Output the (X, Y) coordinate of the center of the cell containing the given text.  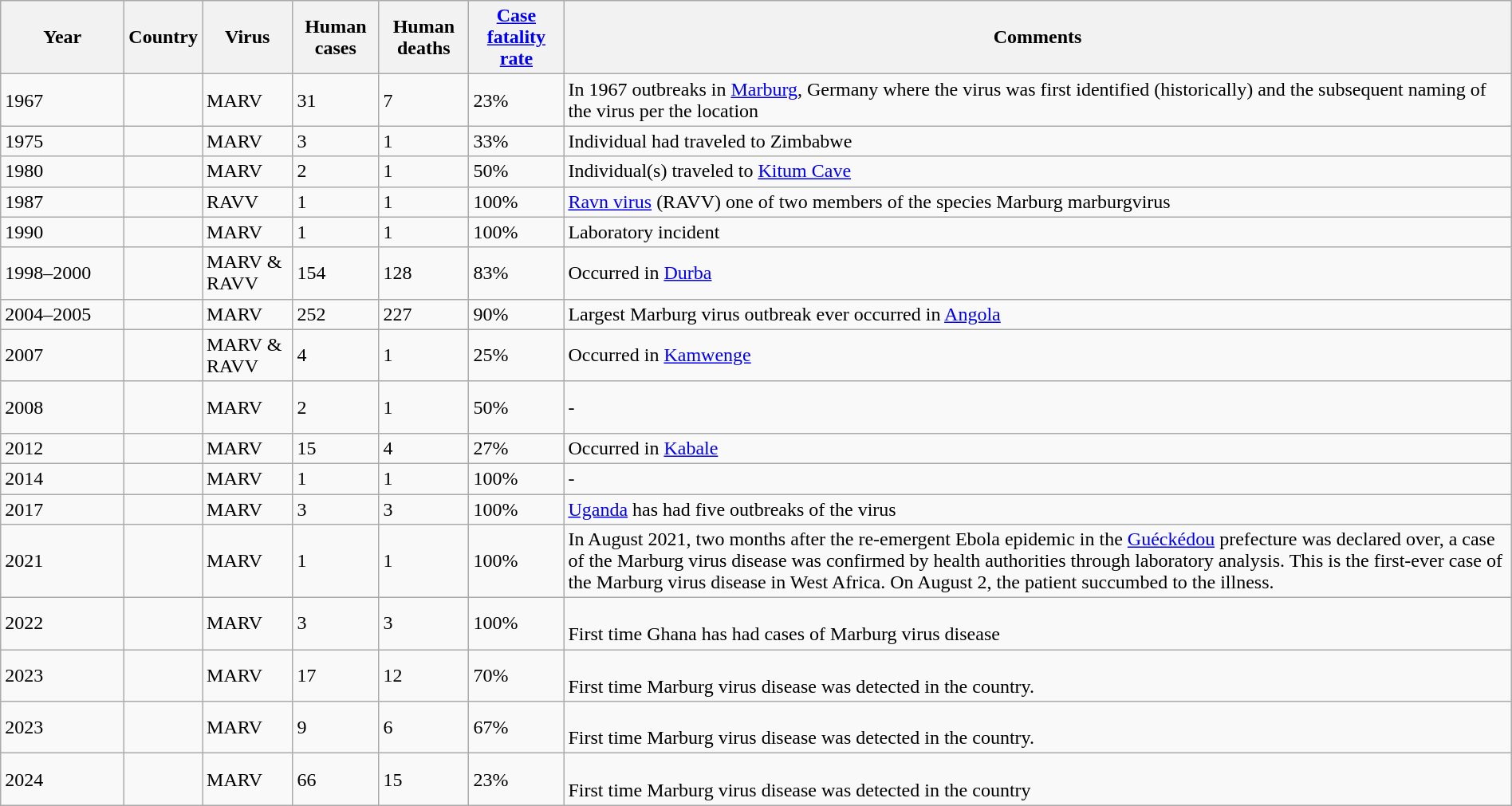
2008 (62, 407)
6 (424, 727)
In 1967 outbreaks in Marburg, Germany where the virus was first identified (historically) and the subsequent naming of the virus per the location (1038, 100)
83% (517, 273)
RAVV (247, 202)
128 (424, 273)
1998–2000 (62, 273)
Year (62, 37)
Human deaths (424, 37)
Individual(s) traveled to Kitum Cave (1038, 171)
Uganda has had five outbreaks of the virus (1038, 509)
Occurred in Durba (1038, 273)
2022 (62, 623)
2004–2005 (62, 314)
90% (517, 314)
First time Ghana has had cases of Marburg virus disease (1038, 623)
Country (163, 37)
2024 (62, 780)
2014 (62, 478)
1990 (62, 232)
33% (517, 141)
Case fatality rate (517, 37)
66 (336, 780)
227 (424, 314)
1967 (62, 100)
25% (517, 356)
2007 (62, 356)
2021 (62, 561)
9 (336, 727)
First time Marburg virus disease was detected in the country (1038, 780)
Individual had traveled to Zimbabwe (1038, 141)
Largest Marburg virus outbreak ever occurred in Angola (1038, 314)
2017 (62, 509)
17 (336, 676)
2012 (62, 448)
Comments (1038, 37)
Occurred in Kabale (1038, 448)
Virus (247, 37)
27% (517, 448)
252 (336, 314)
67% (517, 727)
7 (424, 100)
Occurred in Kamwenge (1038, 356)
70% (517, 676)
154 (336, 273)
12 (424, 676)
31 (336, 100)
Laboratory incident (1038, 232)
Human cases (336, 37)
1980 (62, 171)
1987 (62, 202)
1975 (62, 141)
Ravn virus (RAVV) one of two members of the species Marburg marburgvirus (1038, 202)
